Extract the [X, Y] coordinate from the center of the cell holding the provided text.  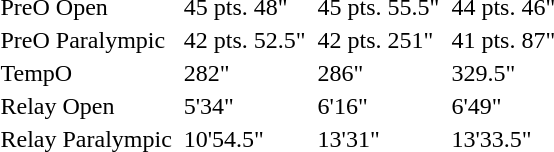
6'16" [378, 106]
286" [378, 73]
41 pts. [484, 40]
52.5" [280, 40]
282" [244, 73]
251" [414, 40]
5'34" [244, 106]
